Locate the cell with the specified text and output its [X, Y] center coordinate. 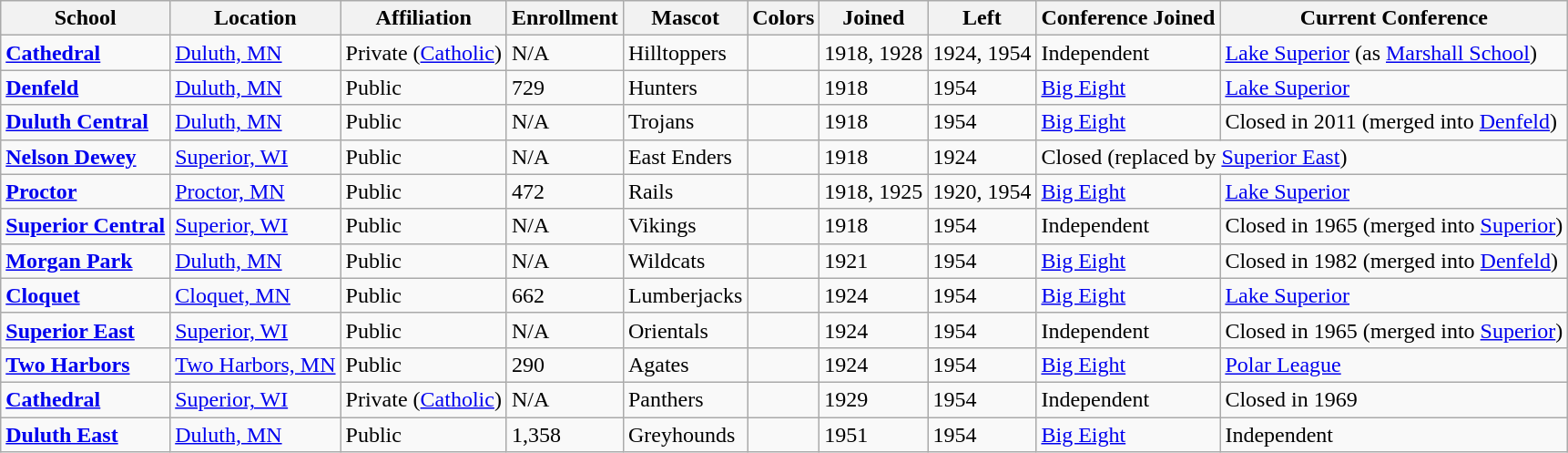
1,358 [565, 435]
Location [255, 18]
Lumberjacks [685, 295]
Trojans [685, 122]
Conference Joined [1128, 18]
Cloquet [86, 295]
472 [565, 191]
662 [565, 295]
Closed in 1969 [1394, 399]
Greyhounds [685, 435]
Duluth Central [86, 122]
1918, 1925 [874, 191]
729 [565, 88]
1921 [874, 261]
Rails [685, 191]
Left [982, 18]
Colors [783, 18]
Closed in 1982 (merged into Denfeld) [1394, 261]
1920, 1954 [982, 191]
Denfeld [86, 88]
Panthers [685, 399]
Proctor, MN [255, 191]
1951 [874, 435]
Morgan Park [86, 261]
Mascot [685, 18]
Current Conference [1394, 18]
Lake Superior (as Marshall School) [1394, 53]
1918, 1928 [874, 53]
290 [565, 365]
1929 [874, 399]
Nelson Dewey [86, 157]
Wildcats [685, 261]
1924, 1954 [982, 53]
Vikings [685, 226]
Cloquet, MN [255, 295]
Agates [685, 365]
East Enders [685, 157]
Orientals [685, 330]
Two Harbors [86, 365]
Proctor [86, 191]
Superior East [86, 330]
Affiliation [423, 18]
Hilltoppers [685, 53]
Duluth East [86, 435]
Enrollment [565, 18]
Closed (replaced by Superior East) [1302, 157]
Closed in 2011 (merged into Denfeld) [1394, 122]
School [86, 18]
Joined [874, 18]
Hunters [685, 88]
Two Harbors, MN [255, 365]
Superior Central [86, 226]
Polar League [1394, 365]
